Scan for the cell matching the given text and deliver its [x, y] coordinate at center. 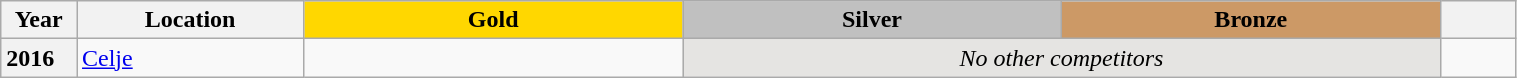
Location [190, 20]
Bronze [1250, 20]
Silver [872, 20]
Year [39, 20]
Celje [190, 58]
No other competitors [1062, 58]
2016 [39, 58]
Gold [494, 20]
